Search for the cell housing the specified text and yield its (x, y) center coordinate. 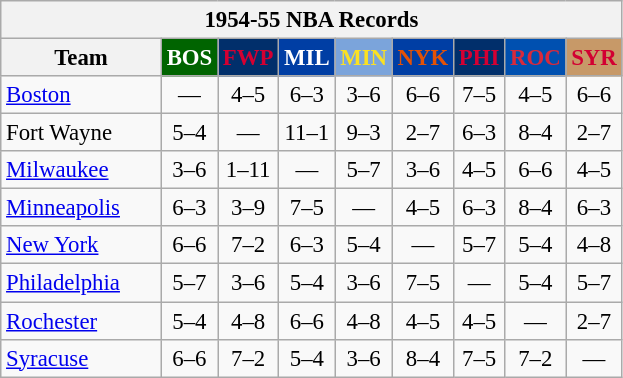
PHI (480, 58)
MIN (364, 58)
11–1 (307, 133)
Fort Wayne (82, 133)
MIL (307, 58)
ROC (536, 58)
3–9 (248, 208)
Team (82, 58)
1–11 (248, 170)
Boston (82, 95)
Minneapolis (82, 208)
1954-55 NBA Records (312, 20)
9–3 (364, 133)
Philadelphia (82, 283)
New York (82, 245)
Rochester (82, 321)
BOS (189, 58)
Milwaukee (82, 170)
Syracuse (82, 358)
FWP (248, 58)
SYR (594, 58)
NYK (422, 58)
